Locate the cell with the specified text and output its [X, Y] center coordinate. 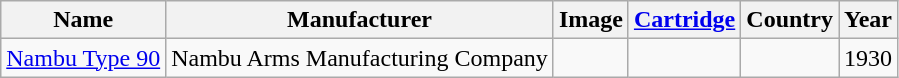
Manufacturer [360, 20]
Nambu Type 90 [84, 58]
Nambu Arms Manufacturing Company [360, 58]
Cartridge [684, 20]
1930 [868, 58]
Year [868, 20]
Image [590, 20]
Country [790, 20]
Name [84, 20]
